Pinpoint the cell where the given text exists, returning its (X, Y) midpoint coordinate. 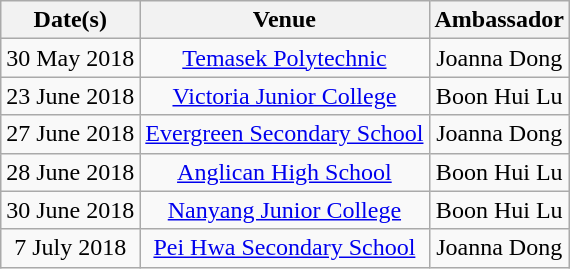
23 June 2018 (70, 96)
27 June 2018 (70, 134)
Date(s) (70, 20)
Pei Hwa Secondary School (284, 248)
Evergreen Secondary School (284, 134)
Venue (284, 20)
Ambassador (499, 20)
30 June 2018 (70, 210)
30 May 2018 (70, 58)
Victoria Junior College (284, 96)
Anglican High School (284, 172)
Nanyang Junior College (284, 210)
28 June 2018 (70, 172)
Temasek Polytechnic (284, 58)
7 July 2018 (70, 248)
